Capture the cell that displays the provided text and extract its [x, y] central coordinate. 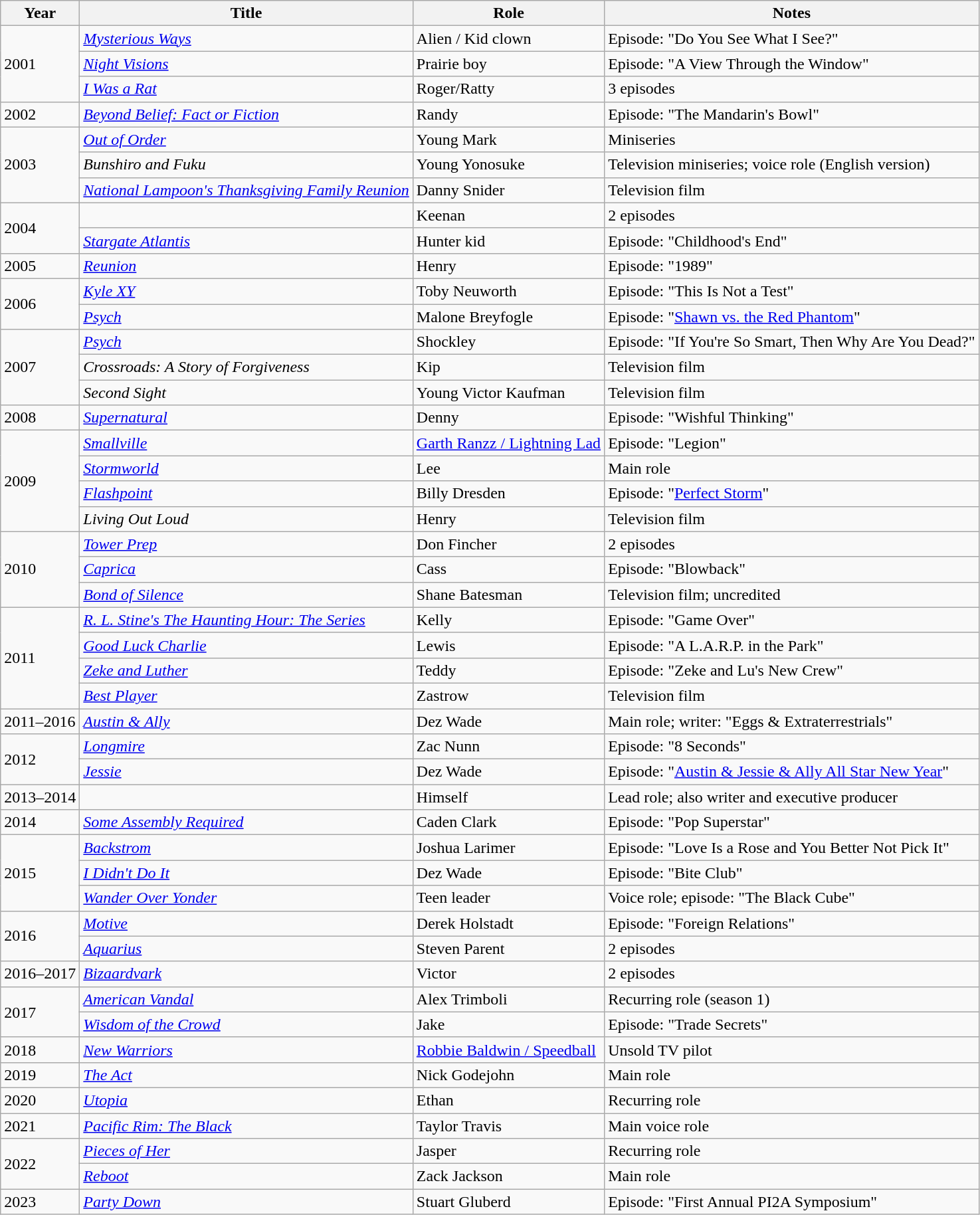
Longmire [246, 747]
Main role; writer: "Eggs & Extraterrestrials" [792, 721]
Bond of Silence [246, 595]
Taylor Travis [508, 1126]
Episode: "Perfect Storm" [792, 494]
American Vandal [246, 999]
2023 [40, 1202]
Roger/Ratty [508, 89]
Victor [508, 974]
Mysterious Ways [246, 39]
Role [508, 13]
Kelly [508, 620]
New Warriors [246, 1050]
2016 [40, 936]
Episode: "Pop Superstar" [792, 822]
Episode: "A L.A.R.P. in the Park" [792, 645]
Supernatural [246, 418]
3 episodes [792, 89]
2002 [40, 114]
Alex Trimboli [508, 999]
Caden Clark [508, 822]
Episode: "1989" [792, 266]
Episode: "Do You See What I See?" [792, 39]
Cass [508, 569]
Jake [508, 1024]
Episode: "If You're So Smart, Then Why Are You Dead?" [792, 342]
2017 [40, 1012]
Motive [246, 923]
Wander Over Yonder [246, 898]
Best Player [246, 696]
Miniseries [792, 140]
Shane Batesman [508, 595]
Some Assembly Required [246, 822]
Keenan [508, 215]
Toby Neuworth [508, 291]
Episode: "The Mandarin's Bowl" [792, 114]
2022 [40, 1164]
Shockley [508, 342]
Himself [508, 797]
Caprica [246, 569]
2021 [40, 1126]
2014 [40, 822]
Young Mark [508, 140]
Jessie [246, 772]
2018 [40, 1050]
Ethan [508, 1100]
Utopia [246, 1100]
Kyle XY [246, 291]
Lee [508, 468]
Episode: "Foreign Relations" [792, 923]
Recurring role (season 1) [792, 999]
Title [246, 13]
Pieces of Her [246, 1151]
Kip [508, 367]
2011–2016 [40, 721]
Episode: "Love Is a Rose and You Better Not Pick It" [792, 848]
Night Visions [246, 64]
Episode: "Trade Secrets" [792, 1024]
Stuart Gluberd [508, 1202]
Robbie Baldwin / Speedball [508, 1050]
Second Sight [246, 393]
Denny [508, 418]
Episode: "Blowback" [792, 569]
Smallville [246, 443]
2011 [40, 658]
R. L. Stine's The Haunting Hour: The Series [246, 620]
2019 [40, 1075]
Zac Nunn [508, 747]
Zack Jackson [508, 1176]
Tower Prep [246, 544]
Episode: "Shawn vs. the Red Phantom" [792, 317]
The Act [246, 1075]
Episode: "Legion" [792, 443]
Reboot [246, 1176]
Main voice role [792, 1126]
Living Out Loud [246, 519]
Stormworld [246, 468]
Alien / Kid clown [508, 39]
Garth Ranzz / Lightning Lad [508, 443]
Jasper [508, 1151]
Episode: "Wishful Thinking" [792, 418]
Unsold TV pilot [792, 1050]
Bunshiro and Fuku [246, 165]
Teddy [508, 670]
Lewis [508, 645]
Backstrom [246, 848]
Young Yonosuke [508, 165]
Episode: "Zeke and Lu's New Crew" [792, 670]
2020 [40, 1100]
Nick Godejohn [508, 1075]
Year [40, 13]
2016–2017 [40, 974]
2013–2014 [40, 797]
Stargate Atlantis [246, 240]
Austin & Ally [246, 721]
Episode: "A View Through the Window" [792, 64]
Good Luck Charlie [246, 645]
Aquarius [246, 949]
Notes [792, 13]
Episode: "8 Seconds" [792, 747]
Flashpoint [246, 494]
National Lampoon's Thanksgiving Family Reunion [246, 190]
Out of Order [246, 140]
Prairie boy [508, 64]
Pacific Rim: The Black [246, 1126]
Wisdom of the Crowd [246, 1024]
Party Down [246, 1202]
2003 [40, 165]
Young Victor Kaufman [508, 393]
Episode: "Bite Club" [792, 873]
2004 [40, 228]
Crossroads: A Story of Forgiveness [246, 367]
Reunion [246, 266]
2012 [40, 759]
2010 [40, 569]
Beyond Belief: Fact or Fiction [246, 114]
I Didn't Do It [246, 873]
2001 [40, 64]
Episode: "Austin & Jessie & Ally All Star New Year" [792, 772]
Voice role; episode: "The Black Cube" [792, 898]
Teen leader [508, 898]
2005 [40, 266]
2006 [40, 304]
Derek Holstadt [508, 923]
Hunter kid [508, 240]
2007 [40, 367]
Randy [508, 114]
Malone Breyfogle [508, 317]
Zeke and Luther [246, 670]
Lead role; also writer and executive producer [792, 797]
2009 [40, 481]
Don Fincher [508, 544]
Episode: "First Annual PI2A Symposium" [792, 1202]
Billy Dresden [508, 494]
I Was a Rat [246, 89]
2015 [40, 873]
Episode: "Childhood's End" [792, 240]
Steven Parent [508, 949]
Zastrow [508, 696]
2008 [40, 418]
Television miniseries; voice role (English version) [792, 165]
Episode: "Game Over" [792, 620]
Joshua Larimer [508, 848]
Television film; uncredited [792, 595]
Episode: "This Is Not a Test" [792, 291]
Bizaardvark [246, 974]
Danny Snider [508, 190]
